From the cell containing the given text, extract its center point as [x, y] coordinate. 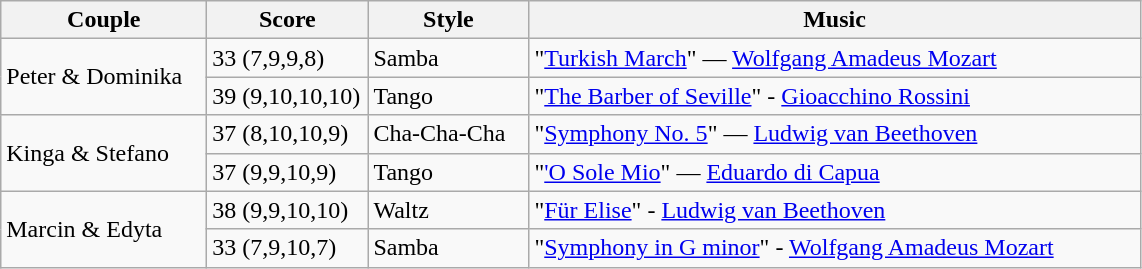
39 (9,10,10,10) [288, 96]
Waltz [448, 210]
Music [834, 20]
"Turkish March" — Wolfgang Amadeus Mozart [834, 58]
"Für Elise" - Ludwig van Beethoven [834, 210]
37 (8,10,10,9) [288, 134]
38 (9,9,10,10) [288, 210]
Style [448, 20]
Score [288, 20]
33 (7,9,10,7) [288, 248]
"Symphony in G minor" - Wolfgang Amadeus Mozart [834, 248]
Kinga & Stefano [104, 153]
"Symphony No. 5" — Ludwig van Beethoven [834, 134]
Peter & Dominika [104, 77]
"The Barber of Seville" - Gioacchino Rossini [834, 96]
Cha-Cha-Cha [448, 134]
Couple [104, 20]
33 (7,9,9,8) [288, 58]
"'O Sole Mio" — Eduardo di Capua [834, 172]
Marcin & Edyta [104, 229]
37 (9,9,10,9) [288, 172]
